Output the [X, Y] coordinate of the center of the cell containing the given text.  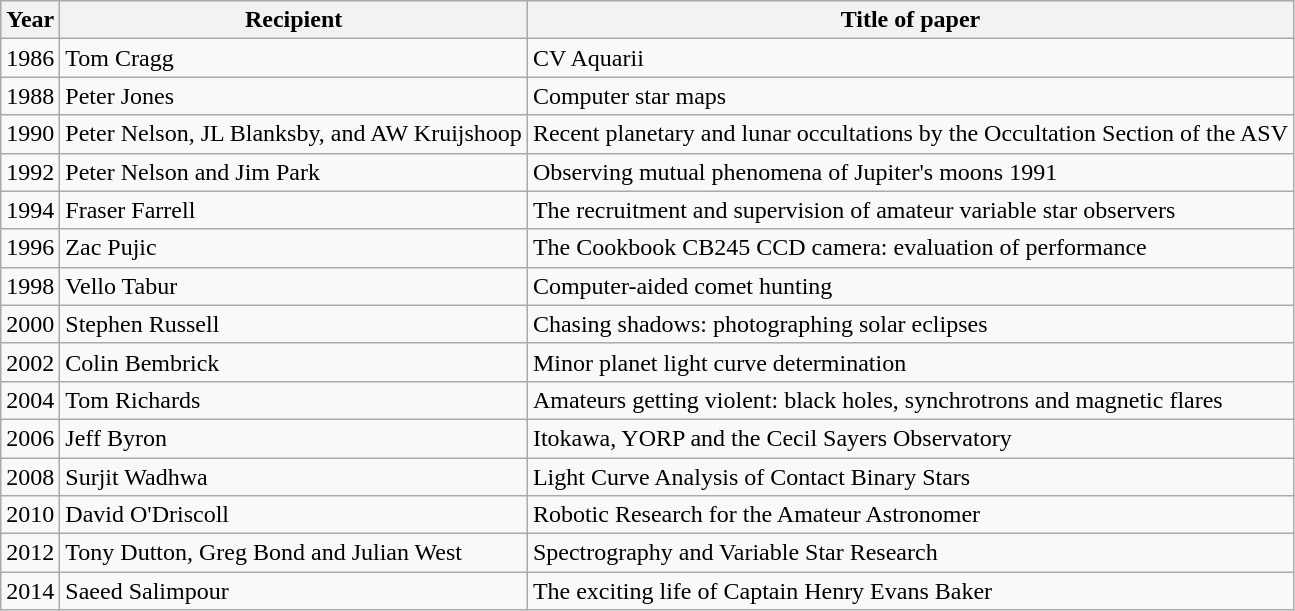
Year [30, 20]
Surjit Wadhwa [294, 477]
Minor planet light curve determination [910, 362]
Tom Richards [294, 400]
Spectrography and Variable Star Research [910, 553]
Title of paper [910, 20]
2014 [30, 591]
2008 [30, 477]
The recruitment and supervision of amateur variable star observers [910, 210]
2006 [30, 438]
1996 [30, 248]
Computer-aided comet hunting [910, 286]
David O'Driscoll [294, 515]
Light Curve Analysis of Contact Binary Stars [910, 477]
Robotic Research for the Amateur Astronomer [910, 515]
Zac Pujic [294, 248]
Peter Nelson, JL Blanksby, and AW Kruijshoop [294, 134]
2004 [30, 400]
The exciting life of Captain Henry Evans Baker [910, 591]
Recipient [294, 20]
1994 [30, 210]
1998 [30, 286]
1990 [30, 134]
2012 [30, 553]
1988 [30, 96]
Recent planetary and lunar occultations by the Occultation Section of the ASV [910, 134]
Jeff Byron [294, 438]
2000 [30, 324]
Peter Jones [294, 96]
Fraser Farrell [294, 210]
Tom Cragg [294, 58]
1986 [30, 58]
Itokawa, YORP and the Cecil Sayers Observatory [910, 438]
The Cookbook CB245 CCD camera: evaluation of performance [910, 248]
Vello Tabur [294, 286]
CV Aquarii [910, 58]
Colin Bembrick [294, 362]
Amateurs getting violent: black holes, synchrotrons and magnetic flares [910, 400]
1992 [30, 172]
Observing mutual phenomena of Jupiter's moons 1991 [910, 172]
2010 [30, 515]
Tony Dutton, Greg Bond and Julian West [294, 553]
2002 [30, 362]
Chasing shadows: photographing solar eclipses [910, 324]
Peter Nelson and Jim Park [294, 172]
Computer star maps [910, 96]
Saeed Salimpour [294, 591]
Stephen Russell [294, 324]
